Return the (X, Y) coordinate for the center point of the cell that contains the specified text.  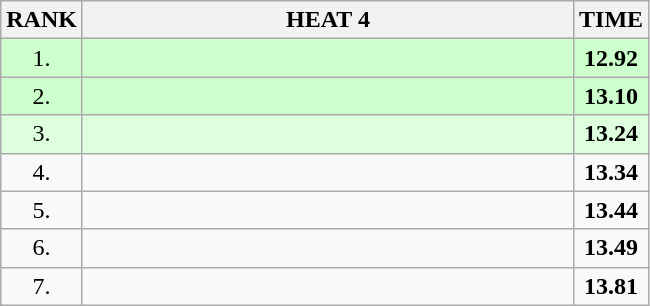
13.34 (612, 172)
RANK (42, 20)
7. (42, 286)
12.92 (612, 58)
13.49 (612, 248)
1. (42, 58)
4. (42, 172)
13.24 (612, 134)
3. (42, 134)
13.44 (612, 210)
13.81 (612, 286)
TIME (612, 20)
6. (42, 248)
2. (42, 96)
13.10 (612, 96)
HEAT 4 (328, 20)
5. (42, 210)
